Pinpoint the cell where the given text exists, returning its (x, y) midpoint coordinate. 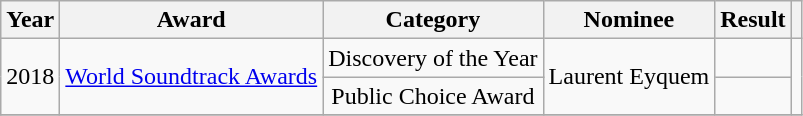
2018 (30, 77)
Year (30, 20)
Category (433, 20)
Discovery of the Year (433, 58)
Award (192, 20)
Result (753, 20)
Nominee (629, 20)
Laurent Eyquem (629, 77)
Public Choice Award (433, 96)
World Soundtrack Awards (192, 77)
